Extract the (X, Y) coordinate from the center of the cell holding the provided text.  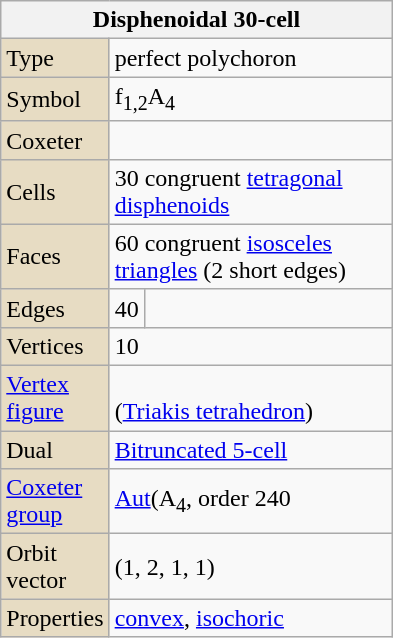
30 congruent tetragonal disphenoids (250, 192)
Aut(A4, order 240 (250, 502)
60 congruent isosceles triangles (2 short edges) (250, 256)
f1,2A4 (250, 99)
Bitruncated 5-cell (250, 450)
convex, isochoric (250, 618)
(1, 2, 1, 1) (250, 566)
10 (250, 346)
Vertex figure (55, 398)
Vertices (55, 346)
perfect polychoron (250, 58)
Coxeter group (55, 502)
Edges (55, 308)
Faces (55, 256)
Disphenoidal 30-cell (197, 20)
(Triakis tetrahedron) (250, 398)
Orbit vector (55, 566)
Properties (55, 618)
Symbol (55, 99)
Dual (55, 450)
Coxeter (55, 140)
Cells (55, 192)
Type (55, 58)
40 (126, 308)
